Pinpoint the cell where the given text exists, returning its [x, y] midpoint coordinate. 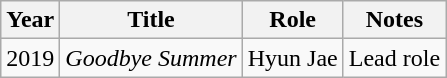
2019 [30, 58]
Hyun Jae [292, 58]
Notes [394, 20]
Goodbye Summer [151, 58]
Lead role [394, 58]
Year [30, 20]
Role [292, 20]
Title [151, 20]
